Return [X, Y] of the center of cell containing provided text 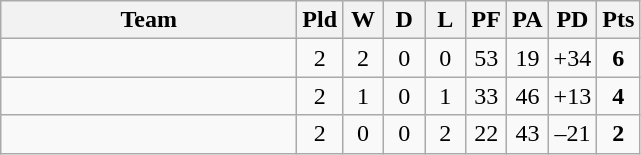
–21 [572, 134]
19 [528, 58]
+34 [572, 58]
+13 [572, 96]
PF [486, 20]
L [446, 20]
6 [618, 58]
53 [486, 58]
22 [486, 134]
4 [618, 96]
46 [528, 96]
D [404, 20]
Pld [320, 20]
Pts [618, 20]
Team [149, 20]
PA [528, 20]
PD [572, 20]
W [364, 20]
33 [486, 96]
43 [528, 134]
